Determine the [X, Y] coordinate at the center of the cell enclosing the given text.  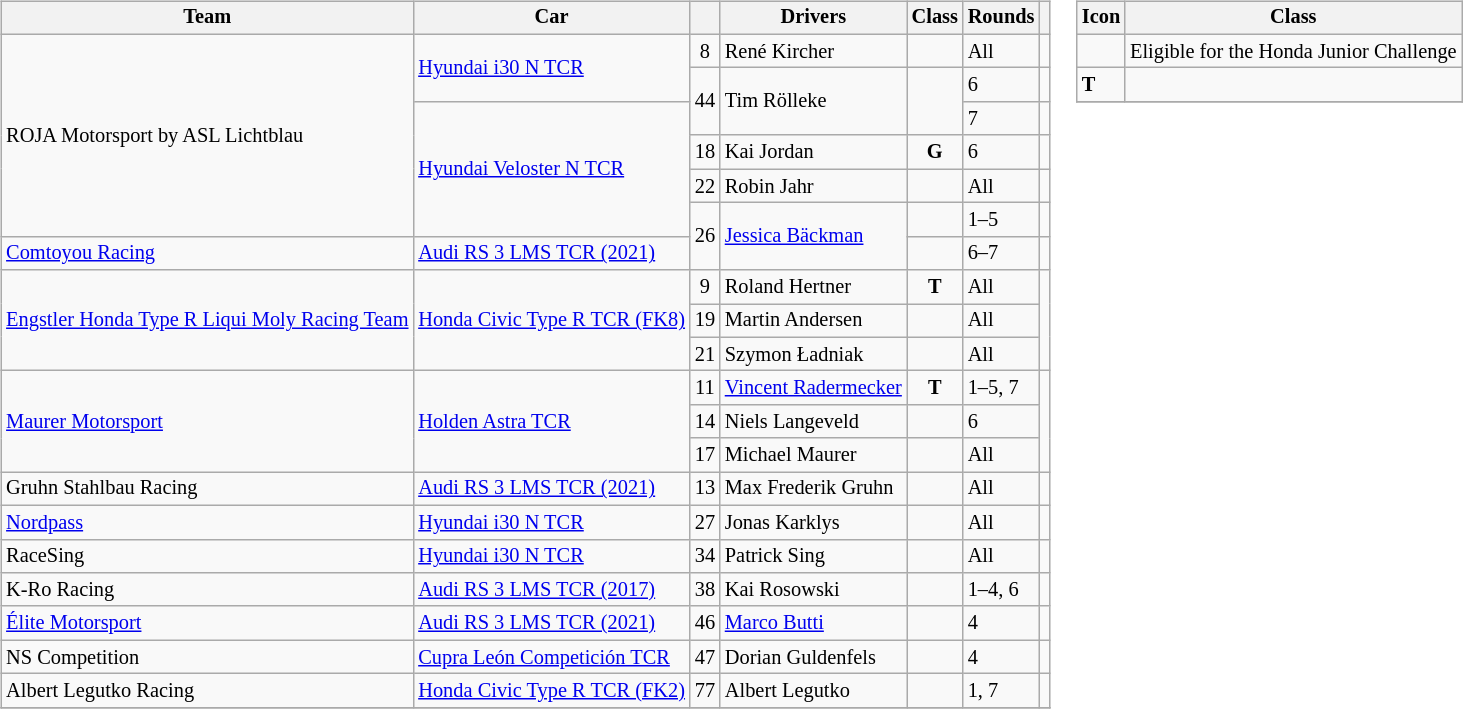
Holden Astra TCR [552, 422]
K-Ro Racing [207, 590]
Albert Legutko [814, 691]
44 [705, 102]
Icon [1101, 18]
21 [705, 354]
Élite Motorsport [207, 623]
Audi RS 3 LMS TCR (2017) [552, 590]
Robin Jahr [814, 186]
77 [705, 691]
Gruhn Stahlbau Racing [207, 489]
18 [705, 152]
Patrick Sing [814, 556]
Martin Andersen [814, 321]
Car [552, 18]
22 [705, 186]
Team [207, 18]
Cupra León Competición TCR [552, 657]
NS Competition [207, 657]
1–5 [1002, 220]
RaceSing [207, 556]
47 [705, 657]
9 [705, 287]
1–4, 6 [1002, 590]
1–5, 7 [1002, 388]
26 [705, 236]
Marco Butti [814, 623]
Maurer Motorsport [207, 422]
Max Frederik Gruhn [814, 489]
Michael Maurer [814, 455]
Eligible for the Honda Junior Challenge [1293, 51]
G [935, 152]
38 [705, 590]
11 [705, 388]
Rounds [1002, 18]
8 [705, 51]
7 [1002, 119]
René Kircher [814, 51]
14 [705, 422]
Albert Legutko Racing [207, 691]
6–7 [1002, 253]
Nordpass [207, 522]
1, 7 [1002, 691]
Honda Civic Type R TCR (FK2) [552, 691]
Comtoyou Racing [207, 253]
19 [705, 321]
Hyundai Veloster N TCR [552, 170]
Kai Jordan [814, 152]
Szymon Ładniak [814, 354]
Vincent Radermecker [814, 388]
Kai Rosowski [814, 590]
34 [705, 556]
27 [705, 522]
17 [705, 455]
Drivers [814, 18]
13 [705, 489]
Jessica Bäckman [814, 236]
Jonas Karklys [814, 522]
Honda Civic Type R TCR (FK8) [552, 320]
46 [705, 623]
ROJA Motorsport by ASL Lichtblau [207, 135]
Tim Rölleke [814, 102]
Roland Hertner [814, 287]
Niels Langeveld [814, 422]
Dorian Guldenfels [814, 657]
Engstler Honda Type R Liqui Moly Racing Team [207, 320]
